Pinpoint the cell where the given text exists, returning its [X, Y] midpoint coordinate. 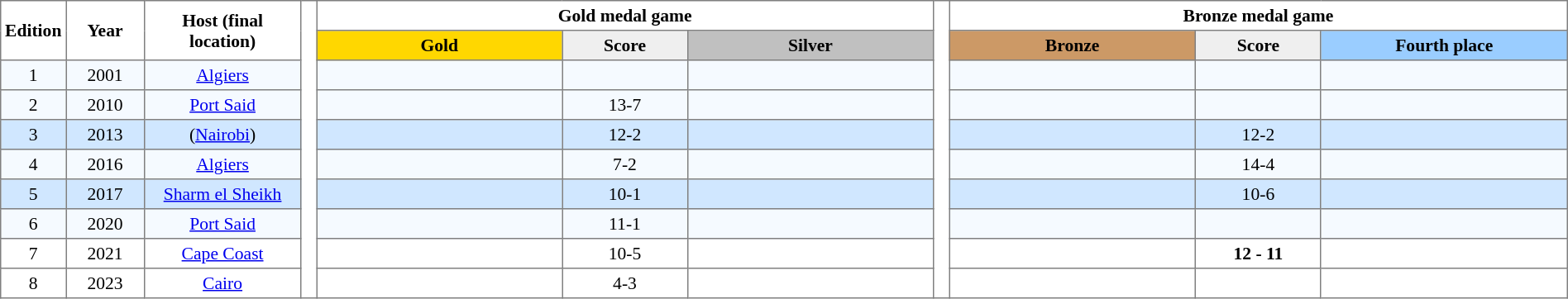
6 [33, 224]
Year [106, 31]
4 [33, 164]
2010 [106, 105]
2016 [106, 164]
Bronze medal game [1259, 16]
14-4 [1259, 164]
2013 [106, 135]
2020 [106, 224]
2 [33, 105]
11-1 [625, 224]
Cape Coast [222, 254]
Gold [440, 45]
7 [33, 254]
2017 [106, 194]
7-2 [625, 164]
Cairo [222, 283]
3 [33, 135]
Bronze [1073, 45]
Host (final location) [222, 31]
8 [33, 283]
Edition [33, 31]
Gold medal game [625, 16]
1 [33, 75]
10-5 [625, 254]
5 [33, 194]
12 - 11 [1259, 254]
10-1 [625, 194]
2023 [106, 283]
Silver [810, 45]
(Nairobi) [222, 135]
Fourth place [1444, 45]
2001 [106, 75]
10-6 [1259, 194]
13-7 [625, 105]
4-3 [625, 283]
2021 [106, 254]
Sharm el Sheikh [222, 194]
